Provide the (X, Y) coordinate of the cell's center where the given text is located.  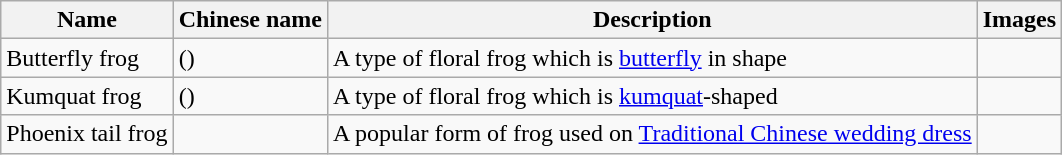
Kumquat frog (87, 96)
Phoenix tail frog (87, 134)
Butterfly frog (87, 58)
Description (653, 20)
A popular form of frog used on Traditional Chinese wedding dress (653, 134)
A type of floral frog which is butterfly in shape (653, 58)
Chinese name (250, 20)
Images (1019, 20)
A type of floral frog which is kumquat-shaped (653, 96)
Name (87, 20)
